Provide the (x, y) coordinate of the cell's center where the given text is located.  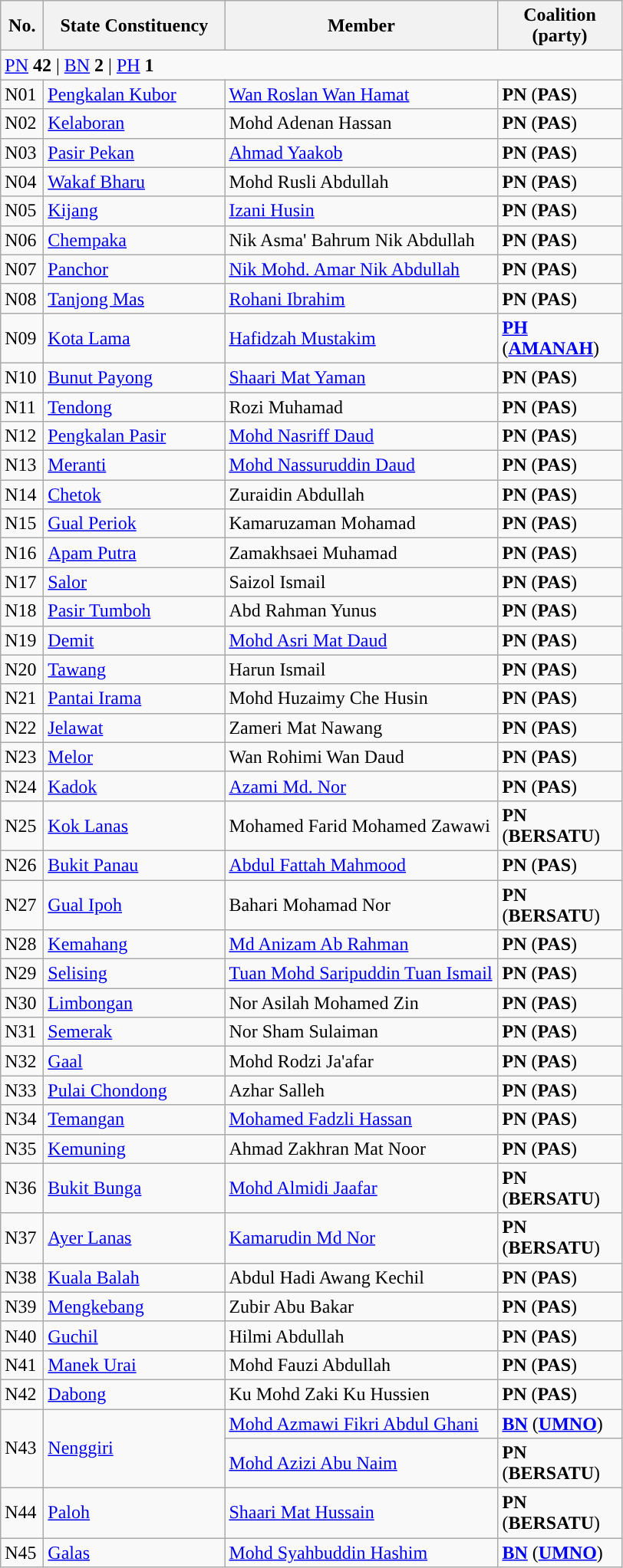
N12 (22, 436)
Tendong (134, 407)
N39 (22, 1307)
Paloh (134, 1514)
N08 (22, 298)
Mohd Nasriff Daud (361, 436)
Dabong (134, 1394)
Zamakhsaei Muhamad (361, 553)
Gaal (134, 1061)
Mohd Rusli Abdullah (361, 182)
Pasir Pekan (134, 153)
Izani Husin (361, 211)
N06 (22, 240)
Nik Mohd. Amar Nik Abdullah (361, 269)
Jelawat (134, 728)
N31 (22, 1032)
Mengkebang (134, 1307)
Gual Ipoh (134, 905)
N09 (22, 337)
N29 (22, 974)
N21 (22, 699)
Wan Rohimi Wan Daud (361, 757)
Bukit Bunga (134, 1188)
Kemuning (134, 1149)
Kemahang (134, 945)
N35 (22, 1149)
Chetok (134, 495)
Limbongan (134, 1003)
Selising (134, 974)
Nor Asilah Mohamed Zin (361, 1003)
Abd Rahman Yunus (361, 611)
Mohd Azmawi Fikri Abdul Ghani (361, 1424)
N26 (22, 865)
Pengkalan Pasir (134, 436)
N45 (22, 1553)
Hafidzah Mustakim (361, 337)
Wan Roslan Wan Hamat (361, 94)
Temangan (134, 1119)
N18 (22, 611)
Panchor (134, 269)
Coalition (party) (560, 26)
N17 (22, 582)
Rozi Muhamad (361, 407)
Zameri Mat Nawang (361, 728)
Bahari Mohamad Nor (361, 905)
Nik Asma' Bahrum Nik Abdullah (361, 240)
Zuraidin Abdullah (361, 495)
Pulai Chondong (134, 1090)
N27 (22, 905)
Rohani Ibrahim (361, 298)
PN 42 | BN 2 | PH 1 (311, 65)
Zubir Abu Bakar (361, 1307)
N37 (22, 1238)
N05 (22, 211)
Mohd Fauzi Abdullah (361, 1365)
Ku Mohd Zaki Ku Hussien (361, 1394)
Ahmad Yaakob (361, 153)
Tanjong Mas (134, 298)
Salor (134, 582)
Kadok (134, 786)
Kelaboran (134, 123)
N11 (22, 407)
N02 (22, 123)
N22 (22, 728)
N38 (22, 1277)
N43 (22, 1449)
Guchil (134, 1336)
Wakaf Bharu (134, 182)
N41 (22, 1365)
Saizol Ismail (361, 582)
Ahmad Zakhran Mat Noor (361, 1149)
Meranti (134, 465)
Kuala Balah (134, 1277)
Pasir Tumboh (134, 611)
N34 (22, 1119)
Kota Lama (134, 337)
N03 (22, 153)
N33 (22, 1090)
Harun Ismail (361, 669)
N15 (22, 524)
Apam Putra (134, 553)
N28 (22, 945)
Galas (134, 1553)
N19 (22, 640)
Shaari Mat Yaman (361, 377)
N20 (22, 669)
Chempaka (134, 240)
N16 (22, 553)
Mohd Nassuruddin Daud (361, 465)
N32 (22, 1061)
Shaari Mat Hussain (361, 1514)
Hilmi Abdullah (361, 1336)
Manek Urai (134, 1365)
N24 (22, 786)
Md Anizam Ab Rahman (361, 945)
N01 (22, 94)
Tawang (134, 669)
Mohd Azizi Abu Naim (361, 1463)
Azami Md. Nor (361, 786)
Ayer Lanas (134, 1238)
Kamaruzaman Mohamad (361, 524)
Kijang (134, 211)
N30 (22, 1003)
N36 (22, 1188)
N42 (22, 1394)
N07 (22, 269)
N13 (22, 465)
Abdul Hadi Awang Kechil (361, 1277)
State Constituency (134, 26)
Bunut Payong (134, 377)
Bukit Panau (134, 865)
Nenggiri (134, 1449)
Tuan Mohd Saripuddin Tuan Ismail (361, 974)
N23 (22, 757)
Kamarudin Md Nor (361, 1238)
Mohamed Fadzli Hassan (361, 1119)
Mohd Asri Mat Daud (361, 640)
Demit (134, 640)
Nor Sham Sulaiman (361, 1032)
N10 (22, 377)
Gual Periok (134, 524)
N44 (22, 1514)
Mohd Syahbuddin Hashim (361, 1553)
N14 (22, 495)
No. (22, 26)
Pantai Irama (134, 699)
Mohd Huzaimy Che Husin (361, 699)
Mohd Almidi Jaafar (361, 1188)
N40 (22, 1336)
Kok Lanas (134, 825)
Mohd Rodzi Ja'afar (361, 1061)
Azhar Salleh (361, 1090)
Mohd Adenan Hassan (361, 123)
Melor (134, 757)
Member (361, 26)
N04 (22, 182)
Semerak (134, 1032)
Pengkalan Kubor (134, 94)
N25 (22, 825)
Mohamed Farid Mohamed Zawawi (361, 825)
Abdul Fattah Mahmood (361, 865)
PH (AMANAH) (560, 337)
